Extract the (x, y) coordinate from the center of the cell holding the provided text.  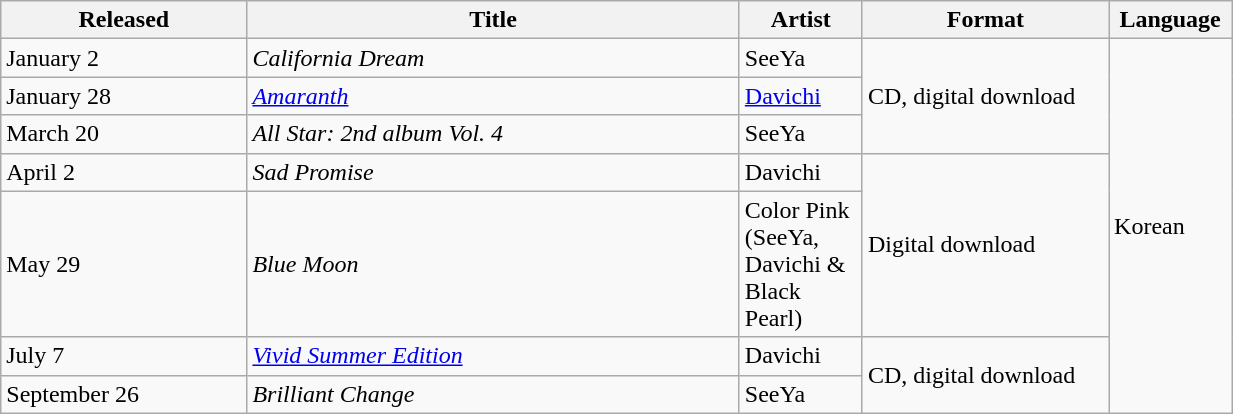
Brilliant Change (493, 394)
January 28 (124, 96)
Artist (800, 20)
May 29 (124, 264)
Amaranth (493, 96)
Language (1170, 20)
California Dream (493, 58)
Color Pink (SeeYa, Davichi & Black Pearl) (800, 264)
Sad Promise (493, 172)
Vivid Summer Edition (493, 356)
All Star: 2nd album Vol. 4 (493, 134)
July 7 (124, 356)
Blue Moon (493, 264)
Format (985, 20)
Released (124, 20)
Korean (1170, 226)
Title (493, 20)
Digital download (985, 245)
April 2 (124, 172)
January 2 (124, 58)
September 26 (124, 394)
March 20 (124, 134)
